From the cell containing the given text, extract its center point as (x, y) coordinate. 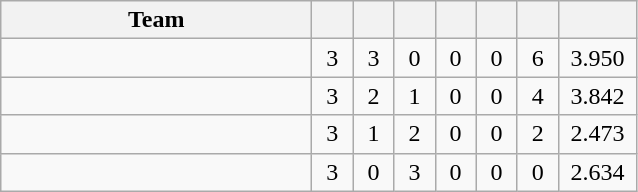
3.842 (598, 96)
4 (538, 96)
3.950 (598, 58)
Team (156, 20)
2.634 (598, 172)
6 (538, 58)
2.473 (598, 134)
